Search for the cell housing the specified text and yield its [X, Y] center coordinate. 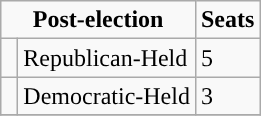
Post-election [98, 20]
Democratic-Held [107, 96]
Republican-Held [107, 58]
3 [227, 96]
5 [227, 58]
Seats [227, 20]
